Extract the [X, Y] coordinate from the center of the cell holding the provided text.  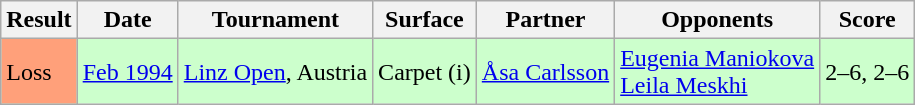
Carpet (i) [425, 72]
Partner [545, 20]
Åsa Carlsson [545, 72]
Date [128, 20]
Surface [425, 20]
Linz Open, Austria [275, 72]
Result [39, 20]
Tournament [275, 20]
Eugenia Maniokova Leila Meskhi [718, 72]
2–6, 2–6 [868, 72]
Opponents [718, 20]
Loss [39, 72]
Feb 1994 [128, 72]
Score [868, 20]
